Search for the cell housing the specified text and yield its (x, y) center coordinate. 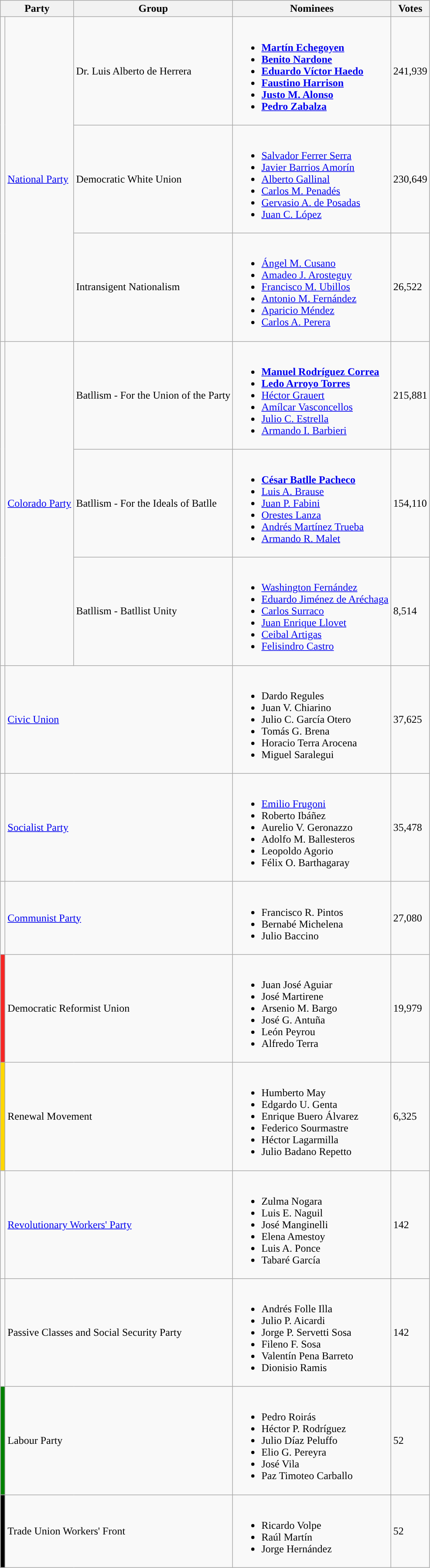
Andrés Folle IllaJulio P. AicardiJorge P. Servetti SosaFileno F. SosaValentín Pena BarretoDionisio Ramis (312, 1333)
Juan José AguiarJosé MartireneArsenio M. BargoJosé G. AntuñaLeón PeyrouAlfredo Terra (312, 1008)
37,625 (410, 719)
Civic Union (119, 719)
Group (154, 9)
Democratic Reformist Union (119, 1008)
Batllism - For the Ideals of Batlle (154, 503)
Party (37, 9)
César Batlle PachecoLuis A. BrauseJuan P. FabiniOrestes LanzaAndrés Martínez TruebaArmando R. Malet (312, 503)
Francisco R. PintosBernabé MichelenaJulio Baccino (312, 918)
Pedro RoirásHéctor P. RodríguezJulio Díaz PeluffoElio G. PereyraJosé VilaPaz Timoteo Carballo (312, 1441)
Democratic White Union (154, 179)
Batllism - For the Union of the Party (154, 395)
Nominees (312, 9)
6,325 (410, 1116)
Martín EchegoyenBenito NardoneEduardo Víctor HaedoFaustino HarrisonJusto M. AlonsoPedro Zabalza (312, 71)
Trade Union Workers' Front (119, 1531)
Communist Party (119, 918)
Dr. Luis Alberto de Herrera (154, 71)
Intransigent Nationalism (154, 287)
Salvador Ferrer SerraJavier Barrios AmorínAlberto GallinalCarlos M. PenadésGervasio A. de PosadasJuan C. López (312, 179)
Washington FernándezEduardo Jiménez de AréchagaCarlos SurracoJuan Enrique LlovetCeibal ArtigasFelisindro Castro (312, 611)
19,979 (410, 1008)
Zulma NogaraLuis E. NaguilJosé ManginelliElena AmestoyLuis A. PonceTabaré García (312, 1224)
8,514 (410, 611)
National Party (39, 179)
Revolutionary Workers' Party (119, 1224)
Socialist Party (119, 827)
Emilio FrugoniRoberto IbáñezAurelio V. GeronazzoAdolfo M. BallesterosLeopoldo AgorioFélix O. Barthagaray (312, 827)
Dardo RegulesJuan V. ChiarinoJulio C. García OteroTomás G. BrenaHoracio Terra ArocenaMiguel Saralegui (312, 719)
35,478 (410, 827)
26,522 (410, 287)
Colorado Party (39, 503)
Humberto MayEdgardo U. GentaEnrique Buero ÁlvarezFederico SourmastreHéctor LagarmillaJulio Badano Repetto (312, 1116)
27,080 (410, 918)
Manuel Rodríguez CorreaLedo Arroyo TorresHéctor GrauertAmílcar VasconcellosJulio C. EstrellaArmando I. Barbieri (312, 395)
Ángel M. CusanoAmadeo J. ArosteguyFrancisco M. UbillosAntonio M. FernándezAparicio MéndezCarlos A. Perera (312, 287)
Ricardo VolpeRaúl MartínJorge Hernández (312, 1531)
230,649 (410, 179)
241,939 (410, 71)
Passive Classes and Social Security Party (119, 1333)
Renewal Movement (119, 1116)
Batllism - Batllist Unity (154, 611)
154,110 (410, 503)
Labour Party (119, 1441)
215,881 (410, 395)
Votes (410, 9)
